Output the (x, y) coordinate of the center of the cell containing the given text.  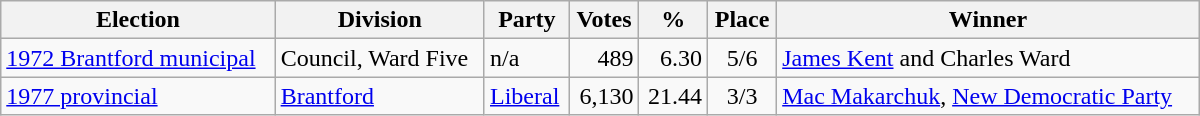
James Kent and Charles Ward (988, 58)
6,130 (604, 96)
21.44 (674, 96)
Mac Makarchuk, New Democratic Party (988, 96)
% (674, 20)
Party (526, 20)
Winner (988, 20)
n/a (526, 58)
Brantford (380, 96)
1977 provincial (138, 96)
Election (138, 20)
Council, Ward Five (380, 58)
489 (604, 58)
1972 Brantford municipal (138, 58)
5/6 (742, 58)
6.30 (674, 58)
Votes (604, 20)
Place (742, 20)
3/3 (742, 96)
Division (380, 20)
Liberal (526, 96)
